Detect which cell encompasses the target text, then output its (X, Y) center coordinate. 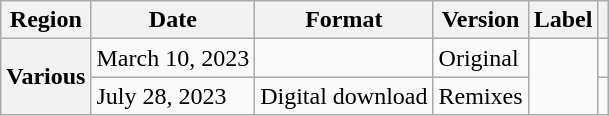
Various (46, 77)
Original (480, 58)
Region (46, 20)
July 28, 2023 (173, 96)
Date (173, 20)
Label (563, 20)
Digital download (344, 96)
Version (480, 20)
Remixes (480, 96)
Format (344, 20)
March 10, 2023 (173, 58)
